Return [x, y] of the center of cell containing provided text 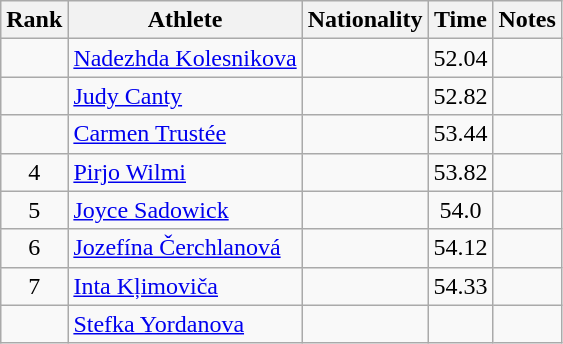
5 [34, 210]
Nationality [365, 20]
52.04 [460, 58]
4 [34, 172]
Notes [527, 20]
7 [34, 286]
54.33 [460, 286]
54.12 [460, 248]
Athlete [185, 20]
Time [460, 20]
Pirjo Wilmi [185, 172]
Rank [34, 20]
Jozefína Čerchlanová [185, 248]
53.82 [460, 172]
53.44 [460, 134]
54.0 [460, 210]
Joyce Sadowick [185, 210]
Inta Kļimoviča [185, 286]
Carmen Trustée [185, 134]
Judy Canty [185, 96]
6 [34, 248]
Stefka Yordanova [185, 324]
52.82 [460, 96]
Nadezhda Kolesnikova [185, 58]
